Scan for the cell matching the given text and deliver its [X, Y] coordinate at center. 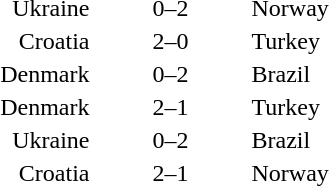
2–0 [170, 41]
2–1 [170, 107]
